Capture the cell that displays the provided text and extract its [X, Y] central coordinate. 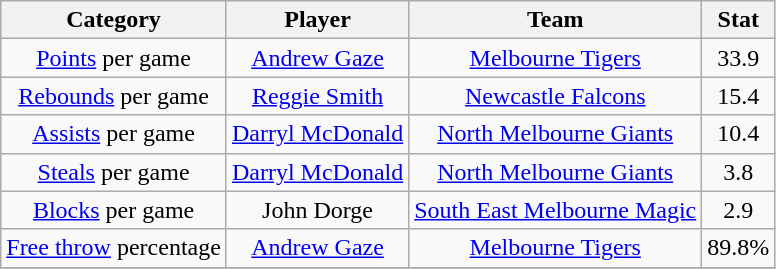
Free throw percentage [114, 248]
Points per game [114, 58]
John Dorge [317, 210]
Reggie Smith [317, 96]
Blocks per game [114, 210]
Steals per game [114, 172]
Team [556, 20]
2.9 [738, 210]
Newcastle Falcons [556, 96]
Stat [738, 20]
10.4 [738, 134]
89.8% [738, 248]
Category [114, 20]
33.9 [738, 58]
Rebounds per game [114, 96]
Player [317, 20]
South East Melbourne Magic [556, 210]
Assists per game [114, 134]
15.4 [738, 96]
3.8 [738, 172]
